From the cell containing the given text, extract its center point as (X, Y) coordinate. 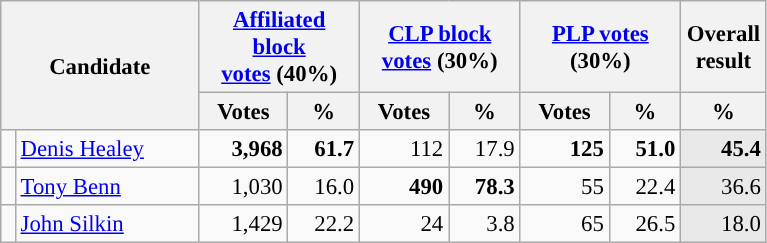
45.4 (724, 149)
Overall result (724, 47)
55 (564, 187)
51.0 (644, 149)
490 (404, 187)
18.0 (724, 224)
125 (564, 149)
112 (404, 149)
61.7 (324, 149)
36.6 (724, 187)
Candidate (100, 66)
17.9 (484, 149)
John Silkin (107, 224)
3,968 (244, 149)
Affiliated blockvotes (40%) (280, 47)
26.5 (644, 224)
24 (404, 224)
16.0 (324, 187)
PLP votes (30%) (600, 47)
22.4 (644, 187)
1,030 (244, 187)
65 (564, 224)
78.3 (484, 187)
Tony Benn (107, 187)
22.2 (324, 224)
3.8 (484, 224)
Denis Healey (107, 149)
1,429 (244, 224)
CLP block votes (30%) (440, 47)
